Search for the cell housing the specified text and yield its (X, Y) center coordinate. 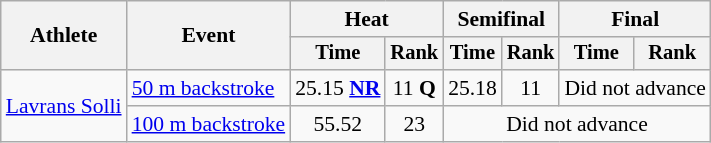
25.15 NR (338, 88)
Lavrans Solli (64, 106)
11 Q (414, 88)
50 m backstroke (209, 88)
23 (414, 124)
11 (531, 88)
Semifinal (501, 19)
Event (209, 36)
100 m backstroke (209, 124)
25.18 (472, 88)
Heat (366, 19)
55.52 (338, 124)
Final (635, 19)
Athlete (64, 36)
